Locate the cell with the specified text and output its [x, y] center coordinate. 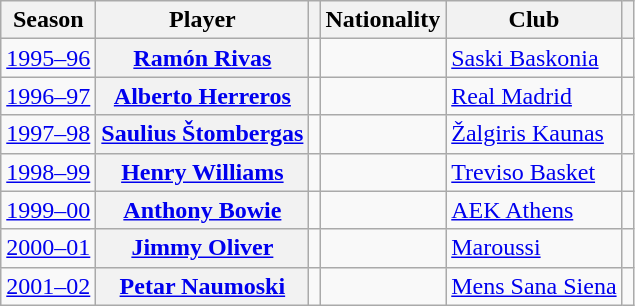
Real Madrid [534, 96]
Nationality [383, 20]
Žalgiris Kaunas [534, 134]
Anthony Bowie [202, 210]
Henry Williams [202, 172]
Saulius Štombergas [202, 134]
Club [534, 20]
AEK Athens [534, 210]
Mens Sana Siena [534, 286]
1995–96 [48, 58]
Maroussi [534, 248]
Season [48, 20]
Treviso Basket [534, 172]
2001–02 [48, 286]
1998–99 [48, 172]
1999–00 [48, 210]
1997–98 [48, 134]
1996–97 [48, 96]
Player [202, 20]
Petar Naumoski [202, 286]
2000–01 [48, 248]
Alberto Herreros [202, 96]
Jimmy Oliver [202, 248]
Ramón Rivas [202, 58]
Saski Baskonia [534, 58]
